From the cell containing the given text, extract its center point as [x, y] coordinate. 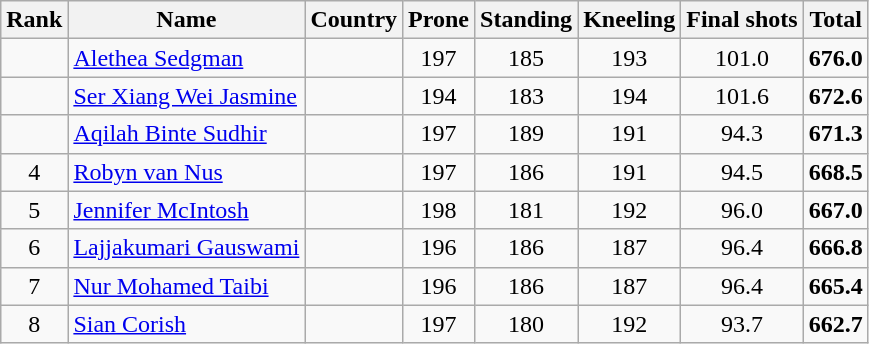
94.3 [742, 134]
7 [34, 286]
Country [354, 20]
Sian Corish [186, 324]
Standing [526, 20]
671.3 [836, 134]
101.0 [742, 58]
Robyn van Nus [186, 172]
180 [526, 324]
101.6 [742, 96]
198 [439, 210]
662.7 [836, 324]
94.5 [742, 172]
93.7 [742, 324]
668.5 [836, 172]
Rank [34, 20]
6 [34, 248]
185 [526, 58]
4 [34, 172]
5 [34, 210]
665.4 [836, 286]
Total [836, 20]
Ser Xiang Wei Jasmine [186, 96]
Lajjakumari Gauswami [186, 248]
Final shots [742, 20]
667.0 [836, 210]
Prone [439, 20]
Alethea Sedgman [186, 58]
676.0 [836, 58]
96.0 [742, 210]
672.6 [836, 96]
Aqilah Binte Sudhir [186, 134]
Kneeling [630, 20]
193 [630, 58]
Jennifer McIntosh [186, 210]
Nur Mohamed Taibi [186, 286]
181 [526, 210]
189 [526, 134]
183 [526, 96]
8 [34, 324]
666.8 [836, 248]
Name [186, 20]
